Determine the (x, y) coordinate at the center of the cell enclosing the given text.  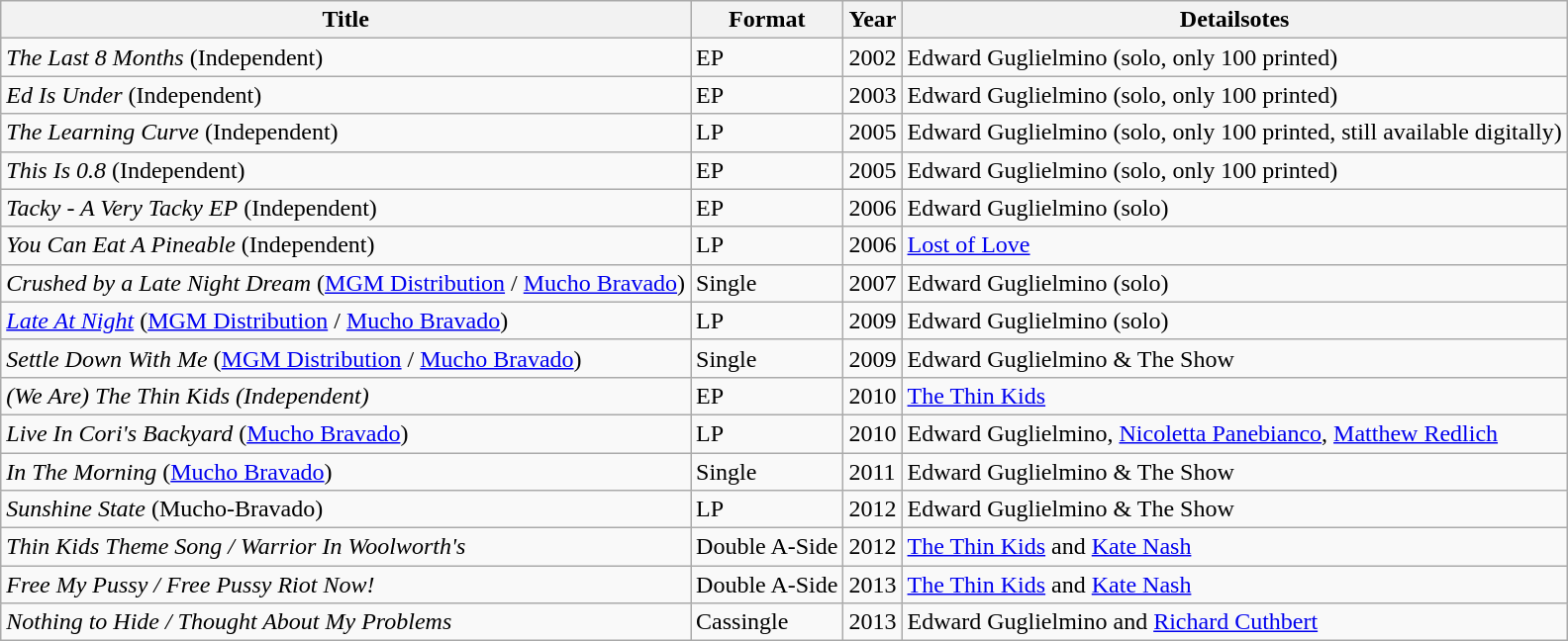
Detailsotes (1234, 20)
2007 (873, 283)
Edward Guglielmino and Richard Cuthbert (1234, 622)
Year (873, 20)
The Last 8 Months (Independent) (346, 57)
Lost of Love (1234, 245)
(We Are) The Thin Kids (Independent) (346, 396)
2011 (873, 472)
The Learning Curve (Independent) (346, 133)
This Is 0.8 (Independent) (346, 170)
Crushed by a Late Night Dream (MGM Distribution / Mucho Bravado) (346, 283)
The Thin Kids (1234, 396)
Cassingle (767, 622)
Settle Down With Me (MGM Distribution / Mucho Bravado) (346, 358)
Edward Guglielmino, Nicoletta Panebianco, Matthew Redlich (1234, 433)
Edward Guglielmino (solo, only 100 printed, still available digitally) (1234, 133)
Sunshine State (Mucho-Bravado) (346, 509)
2002 (873, 57)
Nothing to Hide / Thought About My Problems (346, 622)
Free My Pussy / Free Pussy Riot Now! (346, 585)
Tacky - A Very Tacky EP (Independent) (346, 208)
Thin Kids Theme Song / Warrior In Woolworth's (346, 547)
Ed Is Under (Independent) (346, 95)
2003 (873, 95)
Live In Cori's Backyard (Mucho Bravado) (346, 433)
You Can Eat A Pineable (Independent) (346, 245)
Format (767, 20)
In The Morning (Mucho Bravado) (346, 472)
Title (346, 20)
Late At Night (MGM Distribution / Mucho Bravado) (346, 320)
